Locate the cell with the specified text and output its (x, y) center coordinate. 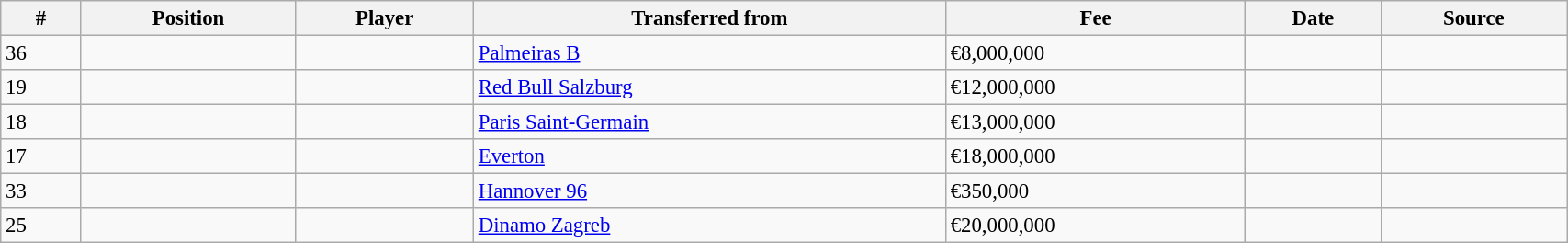
Palmeiras B (709, 53)
Red Bull Salzburg (709, 87)
Everton (709, 156)
Paris Saint-Germain (709, 122)
Position (188, 18)
25 (40, 226)
€8,000,000 (1095, 53)
Dinamo Zagreb (709, 226)
Player (385, 18)
€18,000,000 (1095, 156)
19 (40, 87)
€12,000,000 (1095, 87)
Source (1473, 18)
18 (40, 122)
17 (40, 156)
Fee (1095, 18)
Transferred from (709, 18)
Date (1314, 18)
Hannover 96 (709, 191)
€350,000 (1095, 191)
€13,000,000 (1095, 122)
€20,000,000 (1095, 226)
36 (40, 53)
# (40, 18)
33 (40, 191)
